Pinpoint the cell where the given text exists, returning its [X, Y] midpoint coordinate. 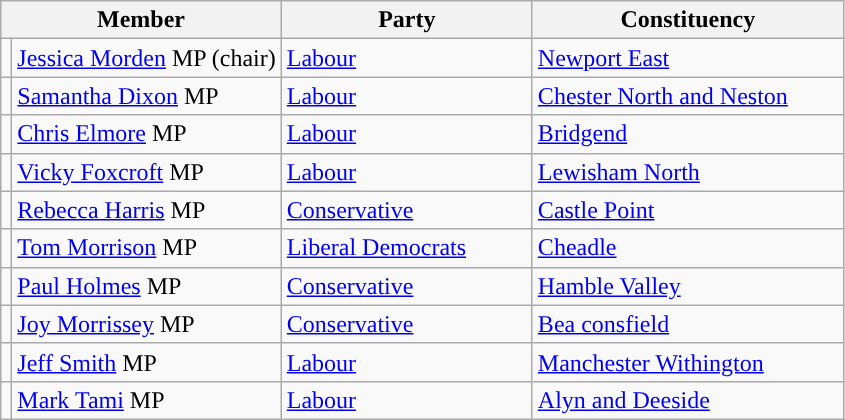
Party [406, 20]
Rebecca Harris MP [146, 210]
Alyn and Deeside [688, 400]
Cheadle [688, 248]
Member [142, 20]
Jeff Smith MP [146, 362]
Lewisham North [688, 172]
Joy Morrissey MP [146, 324]
Paul Holmes MP [146, 286]
Bea consfield [688, 324]
Chester North and Neston [688, 96]
Vicky Foxcroft MP [146, 172]
Liberal Democrats [406, 248]
Castle Point [688, 210]
Newport East [688, 58]
Samantha Dixon MP [146, 96]
Bridgend [688, 134]
Chris Elmore MP [146, 134]
Tom Morrison MP [146, 248]
Hamble Valley [688, 286]
Mark Tami MP [146, 400]
Constituency [688, 20]
Jessica Morden MP (chair) [146, 58]
Manchester Withington [688, 362]
